Locate the cell with the specified text and output its [x, y] center coordinate. 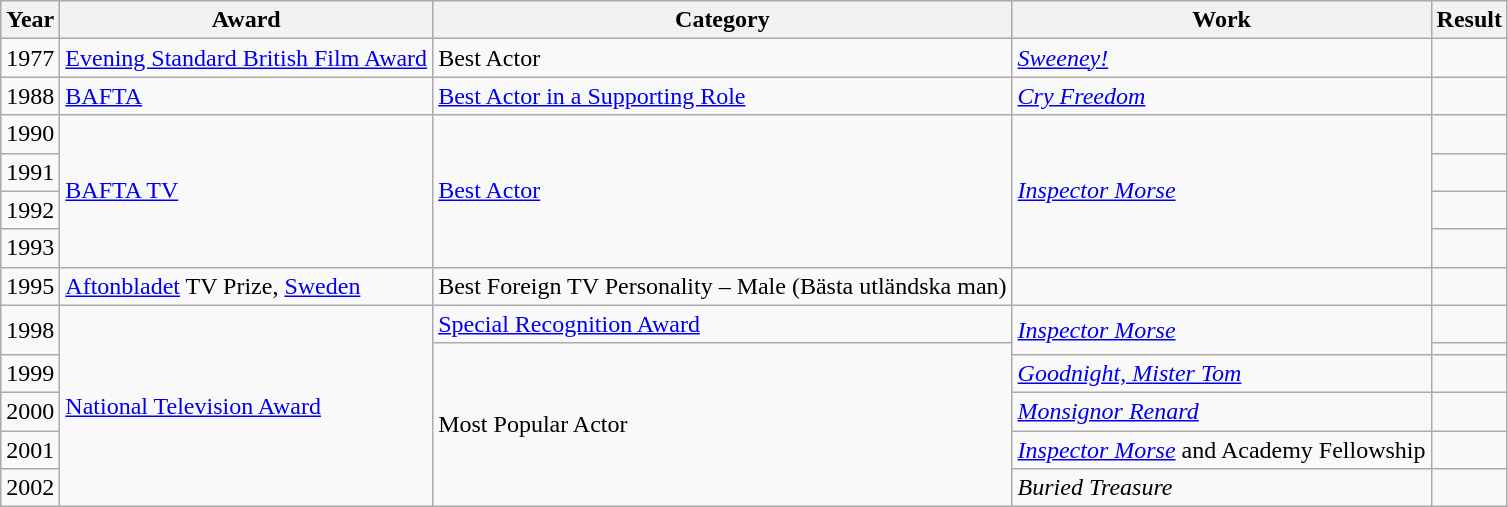
Category [722, 20]
Best Foreign TV Personality – Male (Bästa utländska man) [722, 286]
Best Actor in a Supporting Role [722, 96]
Special Recognition Award [722, 324]
BAFTA [246, 96]
1992 [30, 210]
1990 [30, 134]
Aftonbladet TV Prize, Sweden [246, 286]
1999 [30, 373]
1998 [30, 330]
Inspector Morse and Academy Fellowship [1222, 449]
2001 [30, 449]
1988 [30, 96]
1977 [30, 58]
Sweeney! [1222, 58]
Year [30, 20]
Goodnight, Mister Tom [1222, 373]
Buried Treasure [1222, 488]
Work [1222, 20]
1995 [30, 286]
BAFTA TV [246, 191]
National Television Award [246, 406]
2002 [30, 488]
1993 [30, 248]
Evening Standard British Film Award [246, 58]
Most Popular Actor [722, 424]
1991 [30, 172]
Result [1469, 20]
Cry Freedom [1222, 96]
2000 [30, 411]
Monsignor Renard [1222, 411]
Award [246, 20]
